Locate the cell with the specified text and output its [X, Y] center coordinate. 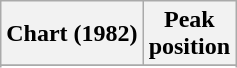
Peak position [189, 34]
Chart (1982) [72, 34]
